Locate the cell with the specified text and output its (x, y) center coordinate. 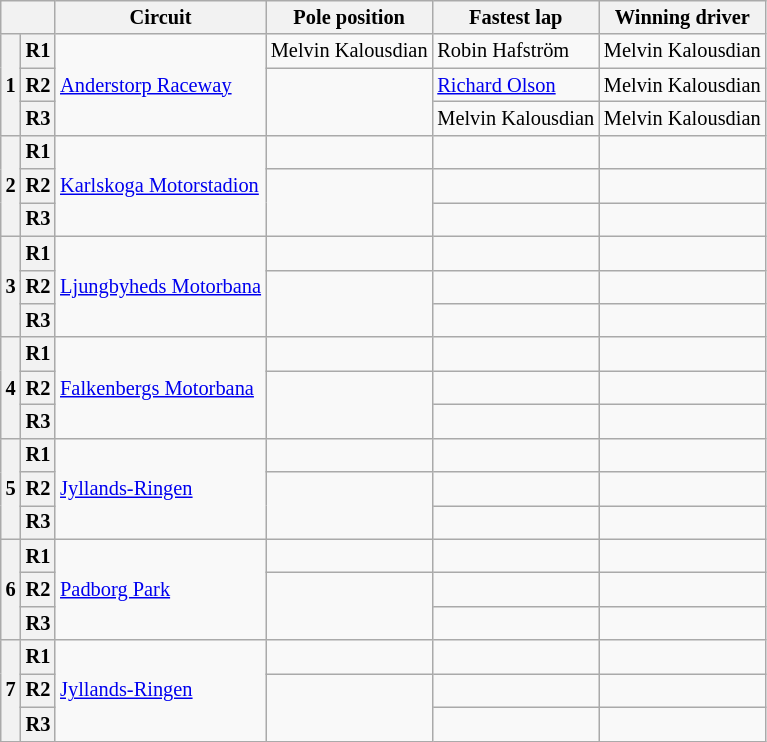
Richard Olson (516, 85)
Padborg Park (160, 590)
7 (11, 690)
Ljungbyheds Motorbana (160, 286)
Winning driver (682, 17)
Pole position (350, 17)
2 (11, 186)
Circuit (160, 17)
Robin Hafström (516, 51)
5 (11, 488)
1 (11, 84)
6 (11, 590)
Karlskoga Motorstadion (160, 186)
Fastest lap (516, 17)
Anderstorp Raceway (160, 84)
4 (11, 388)
3 (11, 286)
Falkenbergs Motorbana (160, 388)
